Identify which cell holds the provided text, then report its [x, y] central coordinate. 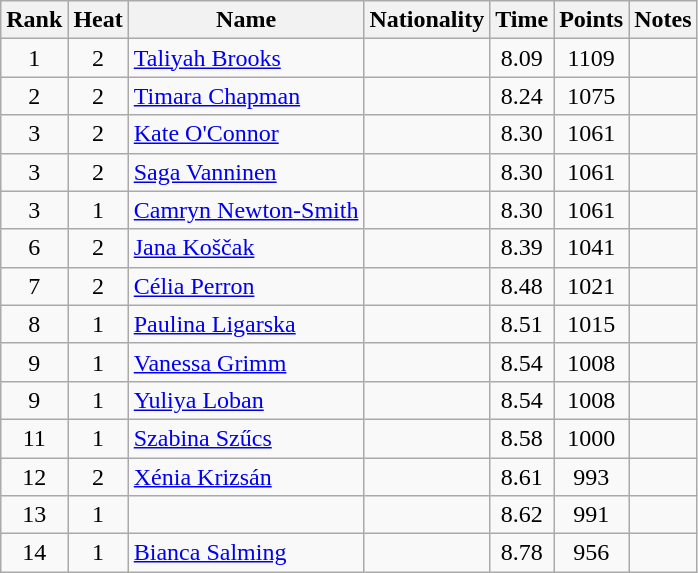
Notes [663, 20]
Kate O'Connor [246, 134]
7 [34, 286]
Bianca Salming [246, 553]
1015 [592, 324]
Nationality [427, 20]
12 [34, 477]
Timara Chapman [246, 96]
991 [592, 515]
14 [34, 553]
1000 [592, 438]
1041 [592, 248]
Jana Koščak [246, 248]
Camryn Newton-Smith [246, 210]
6 [34, 248]
Rank [34, 20]
Szabina Szűcs [246, 438]
Time [522, 20]
Name [246, 20]
956 [592, 553]
Célia Perron [246, 286]
8.09 [522, 58]
1075 [592, 96]
993 [592, 477]
13 [34, 515]
Vanessa Grimm [246, 362]
Xénia Krizsán [246, 477]
1021 [592, 286]
Points [592, 20]
Taliyah Brooks [246, 58]
1109 [592, 58]
Paulina Ligarska [246, 324]
8.62 [522, 515]
8.24 [522, 96]
8.39 [522, 248]
8.51 [522, 324]
8.48 [522, 286]
Saga Vanninen [246, 172]
8.61 [522, 477]
11 [34, 438]
Heat [98, 20]
Yuliya Loban [246, 400]
8 [34, 324]
8.58 [522, 438]
8.78 [522, 553]
